Capture the cell that displays the provided text and extract its [X, Y] central coordinate. 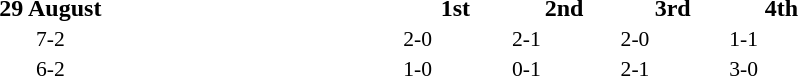
2-1 [564, 39]
